From the cell containing the given text, extract its center point as [X, Y] coordinate. 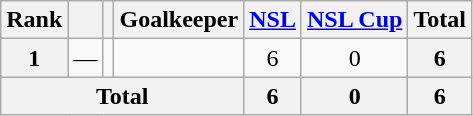
— [86, 58]
NSL [273, 20]
Rank [34, 20]
NSL Cup [354, 20]
Goalkeeper [179, 20]
1 [34, 58]
